Pinpoint the cell where the given text exists, returning its [X, Y] midpoint coordinate. 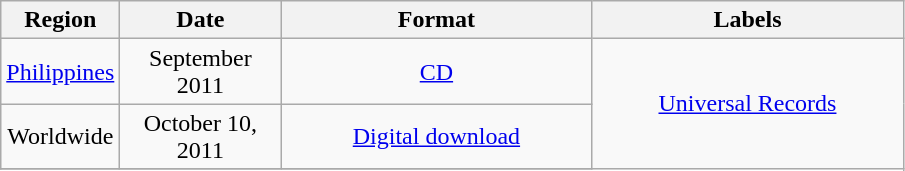
Region [60, 20]
October 10, 2011 [200, 136]
Format [436, 20]
Worldwide [60, 136]
CD [436, 72]
Labels [748, 20]
Universal Records [748, 104]
Philippines [60, 72]
Digital download [436, 136]
Date [200, 20]
September 2011 [200, 72]
